Return (x, y) of the center of cell containing provided text 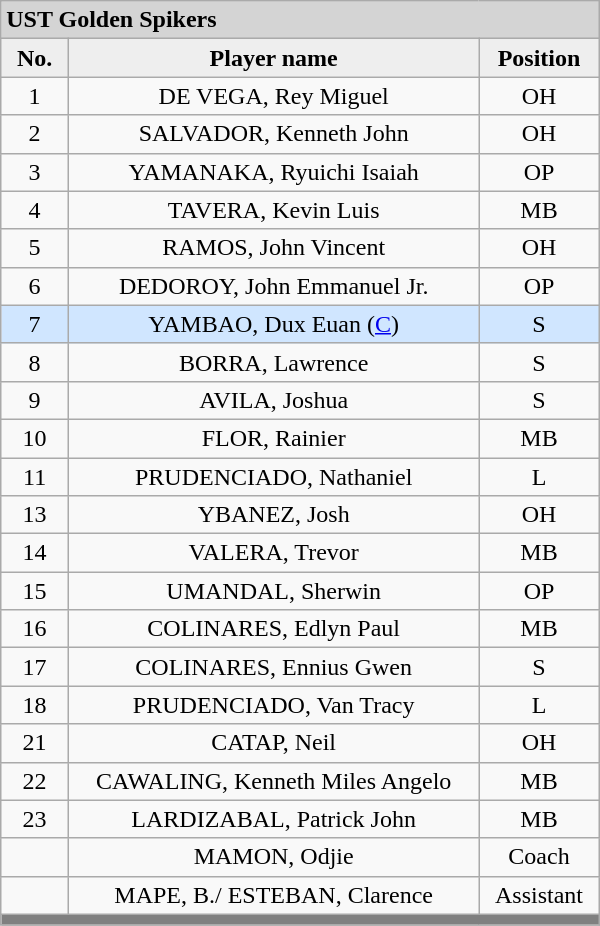
23 (35, 819)
YAMBAO, Dux Euan (C) (274, 324)
YAMANAKA, Ryuichi Isaiah (274, 172)
Assistant (539, 895)
9 (35, 400)
5 (35, 248)
Coach (539, 857)
18 (35, 705)
13 (35, 515)
10 (35, 438)
17 (35, 667)
BORRA, Lawrence (274, 362)
Player name (274, 58)
DE VEGA, Rey Miguel (274, 96)
SALVADOR, Kenneth John (274, 134)
TAVERA, Kevin Luis (274, 210)
14 (35, 553)
UMANDAL, Sherwin (274, 591)
Position (539, 58)
2 (35, 134)
MAPE, B./ ESTEBAN, Clarence (274, 895)
PRUDENCIADO, Van Tracy (274, 705)
8 (35, 362)
7 (35, 324)
YBANEZ, Josh (274, 515)
16 (35, 629)
21 (35, 743)
No. (35, 58)
AVILA, Joshua (274, 400)
PRUDENCIADO, Nathaniel (274, 477)
1 (35, 96)
22 (35, 781)
RAMOS, John Vincent (274, 248)
LARDIZABAL, Patrick John (274, 819)
11 (35, 477)
MAMON, Odjie (274, 857)
VALERA, Trevor (274, 553)
4 (35, 210)
CAWALING, Kenneth Miles Angelo (274, 781)
6 (35, 286)
UST Golden Spikers (300, 20)
COLINARES, Edlyn Paul (274, 629)
DEDOROY, John Emmanuel Jr. (274, 286)
3 (35, 172)
CATAP, Neil (274, 743)
15 (35, 591)
FLOR, Rainier (274, 438)
COLINARES, Ennius Gwen (274, 667)
